Identify which cell holds the provided text, then report its (X, Y) central coordinate. 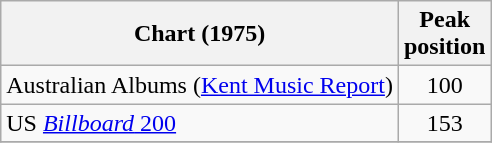
Australian Albums (Kent Music Report) (200, 85)
Peakposition (444, 34)
153 (444, 123)
100 (444, 85)
US Billboard 200 (200, 123)
Chart (1975) (200, 34)
